Locate the cell with the specified text and output its (X, Y) center coordinate. 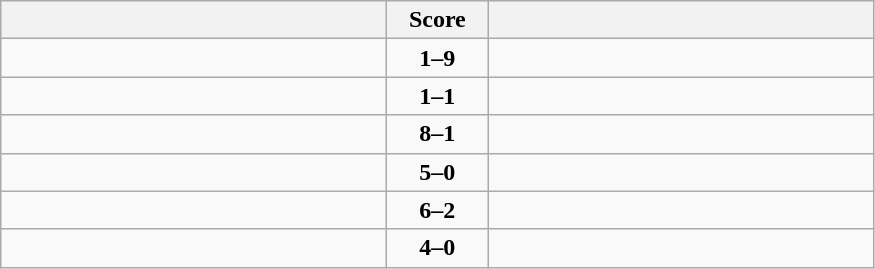
Score (438, 20)
6–2 (438, 210)
1–9 (438, 58)
1–1 (438, 96)
8–1 (438, 134)
4–0 (438, 248)
5–0 (438, 172)
